Identify which cell holds the provided text, then report its [X, Y] central coordinate. 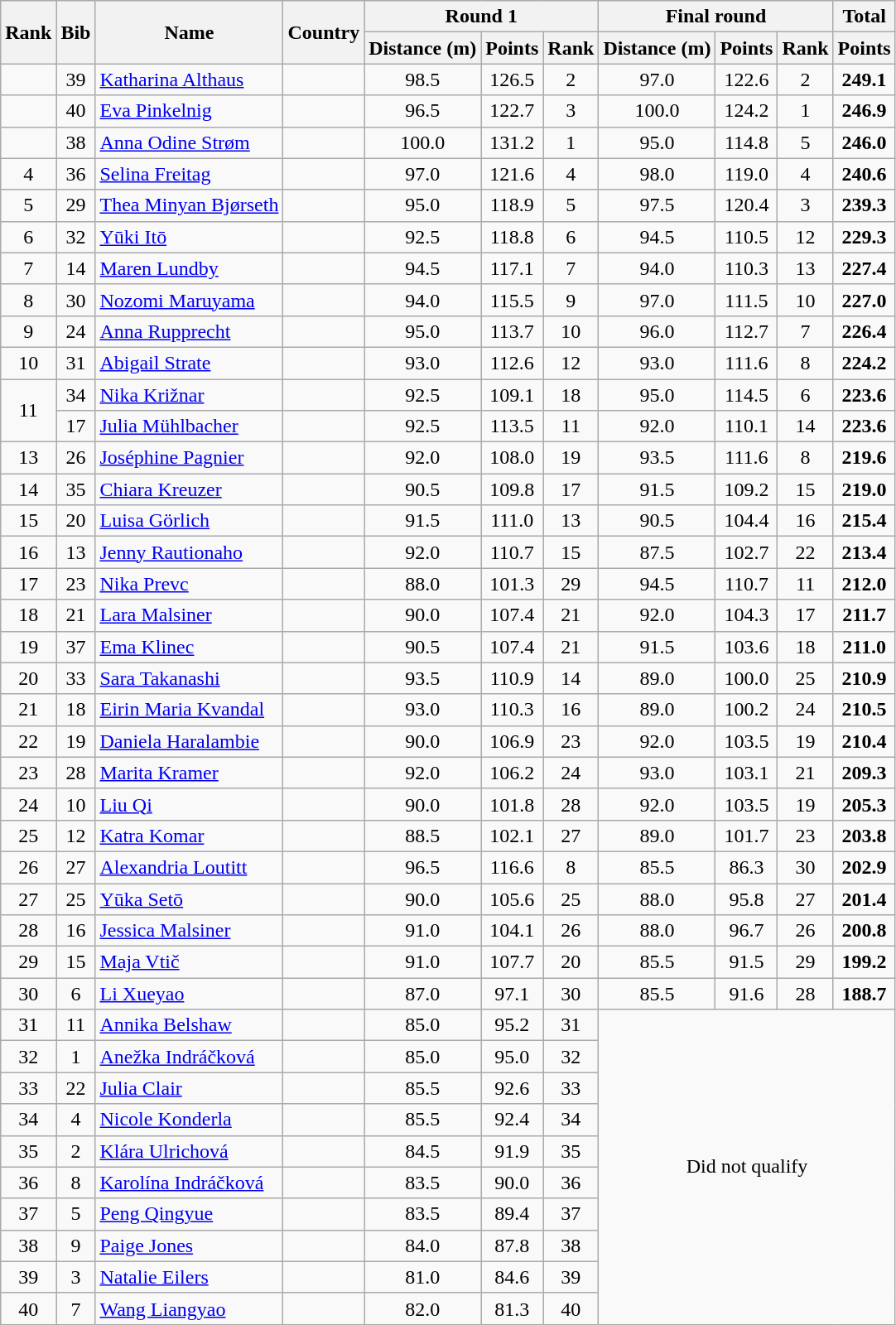
Nika Križnar [189, 395]
188.7 [865, 994]
96.7 [747, 931]
Li Xueyao [189, 994]
95.8 [747, 899]
Sara Takanashi [189, 678]
109.2 [747, 489]
104.1 [512, 931]
106.9 [512, 741]
219.6 [865, 458]
91.9 [512, 1151]
115.5 [512, 300]
122.7 [512, 111]
246.0 [865, 142]
95.2 [512, 1025]
122.6 [747, 79]
Country [324, 32]
200.8 [865, 931]
210.5 [865, 710]
100.2 [747, 710]
246.9 [865, 111]
201.4 [865, 899]
227.0 [865, 300]
212.0 [865, 584]
108.0 [512, 458]
96.0 [658, 331]
119.0 [747, 174]
210.4 [865, 741]
117.1 [512, 268]
109.8 [512, 489]
114.8 [747, 142]
103.6 [747, 647]
81.3 [512, 1308]
Anna Rupprecht [189, 331]
97.1 [512, 994]
Eva Pinkelnig [189, 111]
249.1 [865, 79]
111.5 [747, 300]
91.6 [747, 994]
84.6 [512, 1277]
Marita Kramer [189, 773]
Alexandria Loutitt [189, 867]
213.4 [865, 552]
Annika Belshaw [189, 1025]
205.3 [865, 804]
Julia Mühlbacher [189, 426]
211.7 [865, 615]
Paige Jones [189, 1245]
Name [189, 32]
239.3 [865, 205]
98.5 [422, 79]
98.0 [658, 174]
118.9 [512, 205]
Maren Lundby [189, 268]
106.2 [512, 773]
Yūka Setō [189, 899]
84.0 [422, 1245]
Natalie Eilers [189, 1277]
Round 1 [482, 17]
Did not qualify [747, 1168]
203.8 [865, 836]
Bib [76, 32]
224.2 [865, 363]
219.0 [865, 489]
Peng Qingyue [189, 1214]
104.3 [747, 615]
101.7 [747, 836]
Karolína Indráčková [189, 1183]
131.2 [512, 142]
Anežka Indráčková [189, 1057]
126.5 [512, 79]
Liu Qi [189, 804]
82.0 [422, 1308]
92.6 [512, 1088]
Ema Klinec [189, 647]
210.9 [865, 678]
101.3 [512, 584]
88.5 [422, 836]
87.0 [422, 994]
Luisa Görlich [189, 521]
199.2 [865, 962]
107.7 [512, 962]
124.2 [747, 111]
227.4 [865, 268]
109.1 [512, 395]
Chiara Kreuzer [189, 489]
Wang Liangyao [189, 1308]
102.7 [747, 552]
Jenny Rautionaho [189, 552]
81.0 [422, 1277]
105.6 [512, 899]
Total [865, 17]
Joséphine Pagnier [189, 458]
Lara Malsiner [189, 615]
Final round [715, 17]
97.5 [658, 205]
Daniela Haralambie [189, 741]
121.6 [512, 174]
Abigail Strate [189, 363]
Jessica Malsiner [189, 931]
229.3 [865, 237]
116.6 [512, 867]
Maja Vtič [189, 962]
86.3 [747, 867]
211.0 [865, 647]
104.4 [747, 521]
Klára Ulrichová [189, 1151]
Nika Prevc [189, 584]
Selina Freitag [189, 174]
114.5 [747, 395]
Nicole Konderla [189, 1120]
111.0 [512, 521]
202.9 [865, 867]
226.4 [865, 331]
110.9 [512, 678]
118.8 [512, 237]
87.5 [658, 552]
120.4 [747, 205]
Thea Minyan Bjørseth [189, 205]
92.4 [512, 1120]
Yūki Itō [189, 237]
101.8 [512, 804]
110.1 [747, 426]
Eirin Maria Kvandal [189, 710]
112.7 [747, 331]
Anna Odine Strøm [189, 142]
209.3 [865, 773]
89.4 [512, 1214]
110.5 [747, 237]
Katra Komar [189, 836]
103.1 [747, 773]
Katharina Althaus [189, 79]
84.5 [422, 1151]
215.4 [865, 521]
112.6 [512, 363]
113.5 [512, 426]
240.6 [865, 174]
102.1 [512, 836]
113.7 [512, 331]
87.8 [512, 1245]
Nozomi Maruyama [189, 300]
Julia Clair [189, 1088]
